From the cell containing the given text, extract its center point as (X, Y) coordinate. 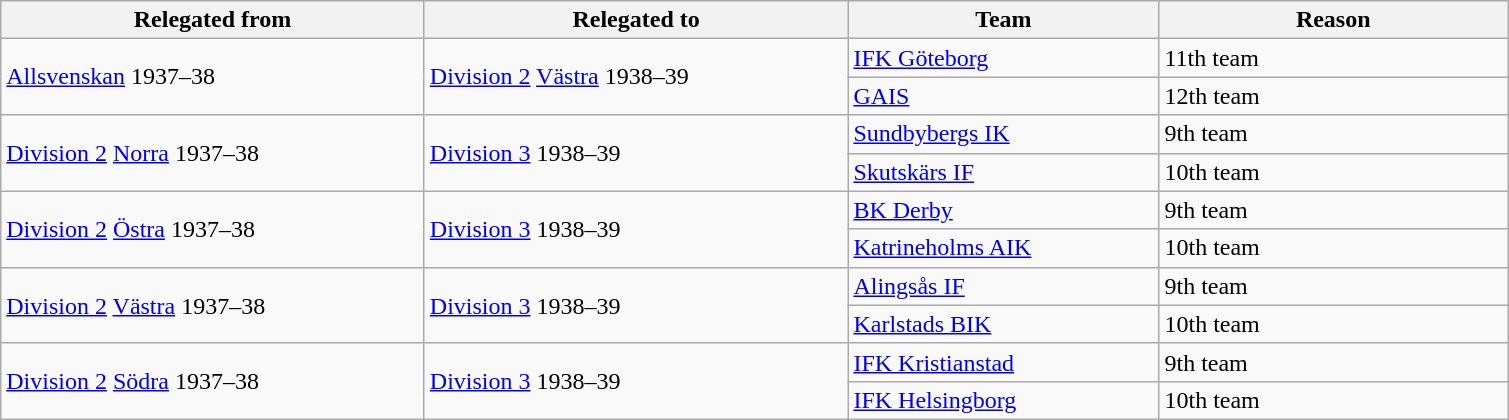
Relegated from (213, 20)
11th team (1334, 58)
IFK Kristianstad (1004, 362)
Alingsås IF (1004, 286)
Reason (1334, 20)
IFK Göteborg (1004, 58)
Division 2 Västra 1938–39 (636, 77)
Division 2 Södra 1937–38 (213, 381)
IFK Helsingborg (1004, 400)
12th team (1334, 96)
Division 2 Norra 1937–38 (213, 153)
Division 2 Östra 1937–38 (213, 229)
BK Derby (1004, 210)
Relegated to (636, 20)
Karlstads BIK (1004, 324)
Sundbybergs IK (1004, 134)
Allsvenskan 1937–38 (213, 77)
Team (1004, 20)
Division 2 Västra 1937–38 (213, 305)
Katrineholms AIK (1004, 248)
Skutskärs IF (1004, 172)
GAIS (1004, 96)
